Capture the cell that displays the provided text and extract its (x, y) central coordinate. 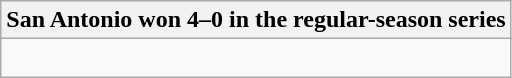
San Antonio won 4–0 in the regular-season series (256, 20)
